Return the [X, Y] coordinate for the center point of the cell that contains the specified text.  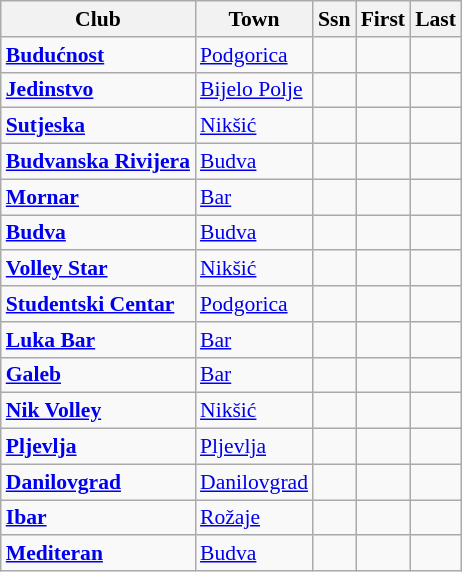
Jedinstvo [98, 90]
Budućnost [98, 55]
Last [436, 19]
Ibar [98, 518]
Volley Star [98, 269]
Ssn [334, 19]
Nik Volley [98, 411]
Sutjeska [98, 126]
Galeb [98, 375]
Town [254, 19]
First [383, 19]
Budvanska Rivijera [98, 162]
Rožaje [254, 518]
Mornar [98, 197]
Bijelo Polje [254, 90]
Studentski Centar [98, 304]
Club [98, 19]
Luka Bar [98, 340]
Mediteran [98, 554]
